Return [x, y] of the center of cell containing provided text 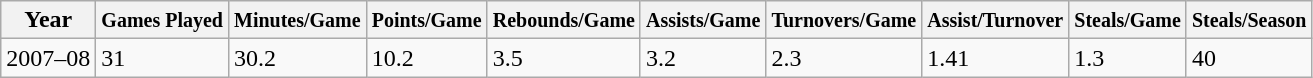
1.41 [996, 58]
Year [48, 20]
Assists/Game [702, 20]
40 [1248, 58]
Games Played [162, 20]
2007–08 [48, 58]
30.2 [297, 58]
10.2 [426, 58]
Rebounds/Game [564, 20]
Minutes/Game [297, 20]
Turnovers/Game [844, 20]
Assist/Turnover [996, 20]
1.3 [1128, 58]
3.2 [702, 58]
Steals/Game [1128, 20]
Points/Game [426, 20]
Steals/Season [1248, 20]
3.5 [564, 58]
2.3 [844, 58]
31 [162, 58]
